Identify which cell holds the provided text, then report its [X, Y] central coordinate. 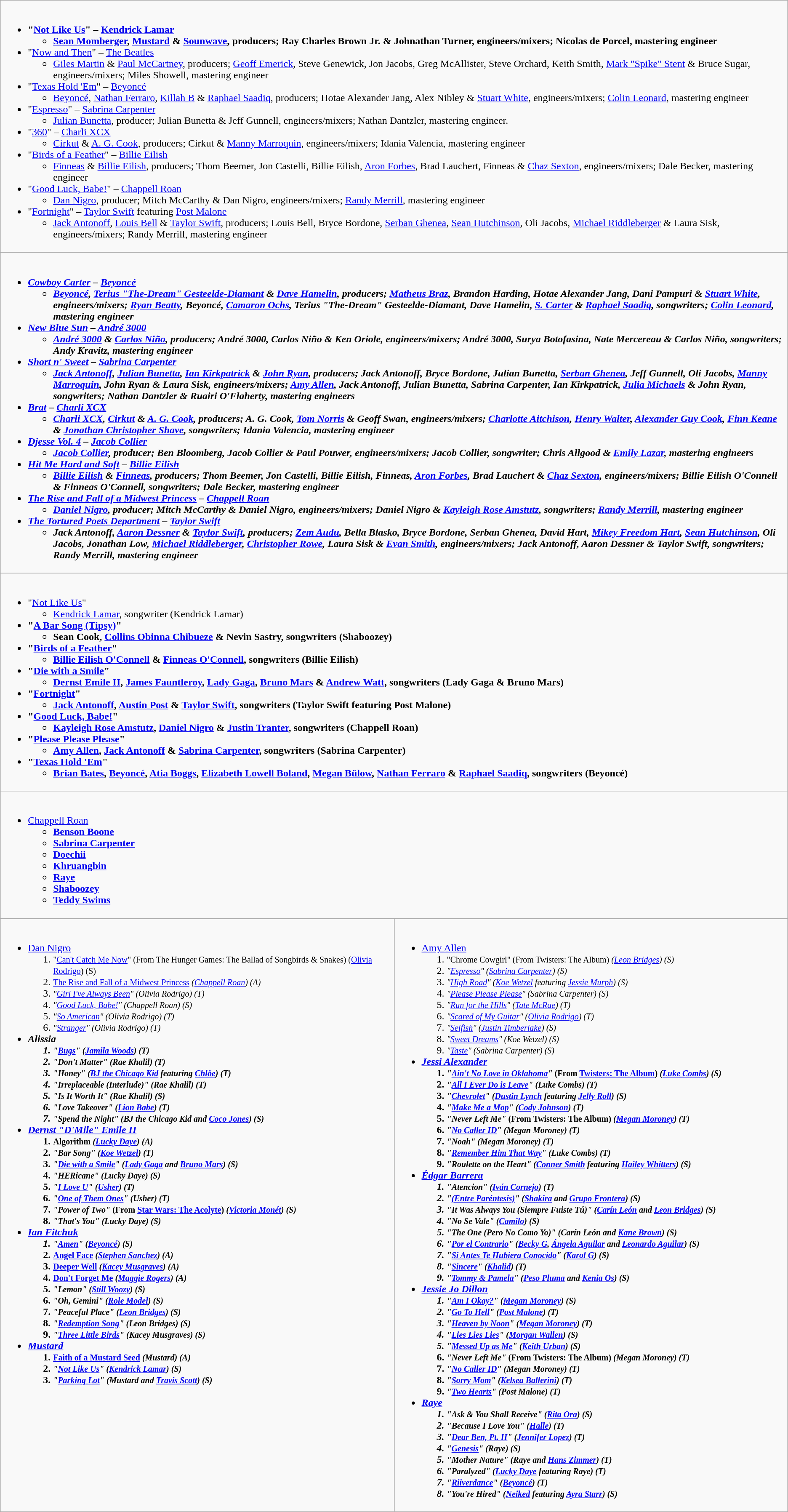
Chappell RoanBenson BooneSabrina CarpenterDoechiiKhruangbinRayeShaboozeyTeddy Swims [394, 855]
